Extract the (x, y) coordinate from the center of the cell holding the provided text.  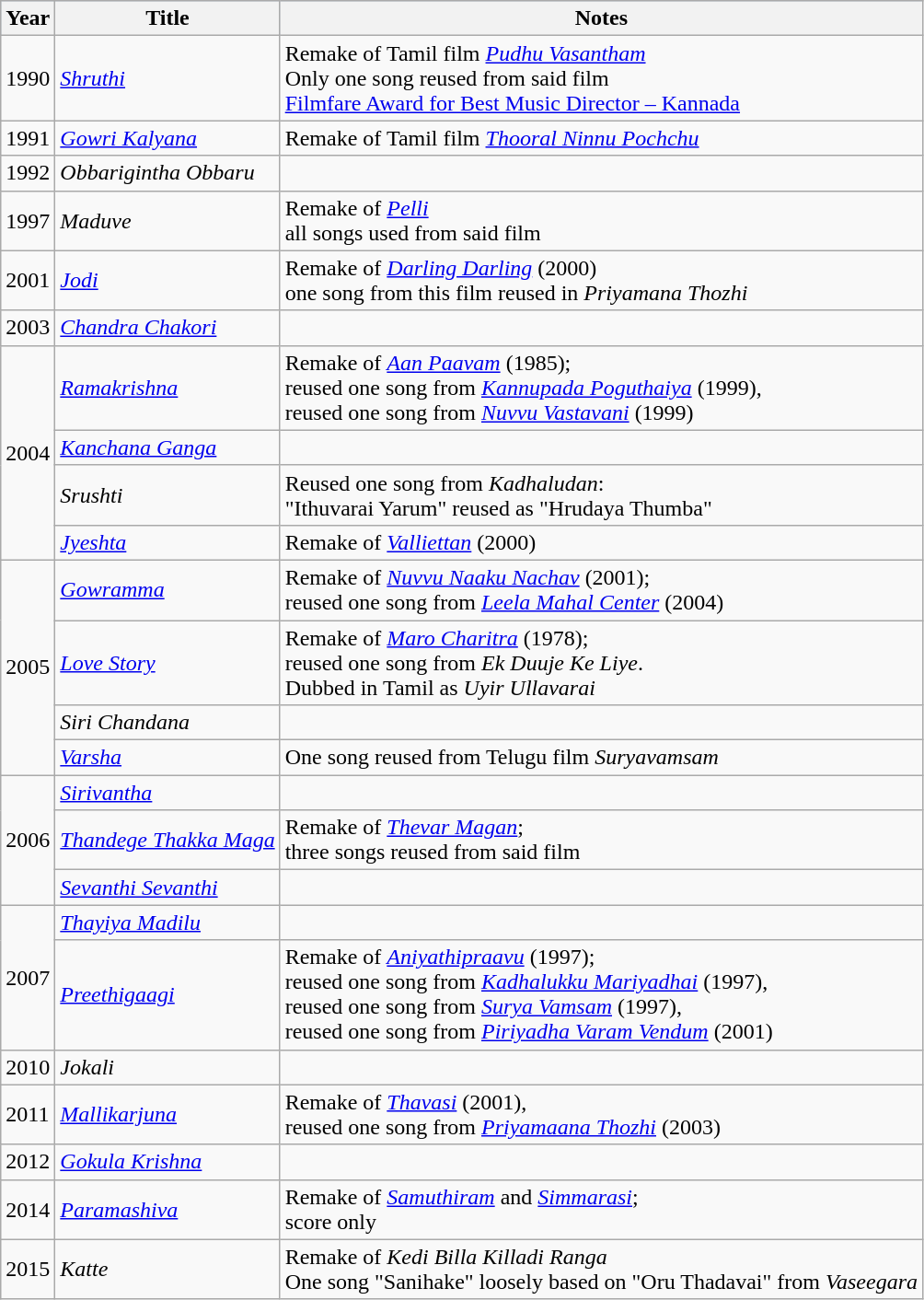
Remake of Tamil film Pudhu VasanthamOnly one song reused from said filmFilmfare Award for Best Music Director – Kannada (601, 78)
Notes (601, 18)
Remake of Aan Paavam (1985);reused one song from Kannupada Poguthaiya (1999),reused one song from Nuvvu Vastavani (1999) (601, 388)
Remake of Tamil film Thooral Ninnu Pochchu (601, 138)
Title (167, 18)
Jodi (167, 280)
Remake of Pelliall songs used from said film (601, 221)
Chandra Chakori (167, 328)
Siri Chandana (167, 723)
Year (28, 18)
Jyeshta (167, 542)
2004 (28, 453)
2006 (28, 840)
Remake of Maro Charitra (1978);reused one song from Ek Duuje Ke Liye.Dubbed in Tamil as Uyir Ullavarai (601, 663)
2001 (28, 280)
Jokali (167, 1067)
Remake of Valliettan (2000) (601, 542)
Mallikarjuna (167, 1114)
2015 (28, 1269)
Remake of Thevar Magan;three songs reused from said film (601, 840)
Sevanthi Sevanthi (167, 888)
Varsha (167, 758)
Gowramma (167, 589)
2011 (28, 1114)
Gokula Krishna (167, 1162)
2014 (28, 1210)
Remake of Thavasi (2001),reused one song from Priyamaana Thozhi (2003) (601, 1114)
Remake of Kedi Billa Killadi RangaOne song "Sanihake" loosely based on "Oru Thadavai" from Vaseegara (601, 1269)
Paramashiva (167, 1210)
Katte (167, 1269)
2007 (28, 978)
Remake of Nuvvu Naaku Nachav (2001);reused one song from Leela Mahal Center (2004) (601, 589)
Obbarigintha Obbaru (167, 173)
Remake of Darling Darling (2000)one song from this film reused in Priyamana Thozhi (601, 280)
Thandege Thakka Maga (167, 840)
1991 (28, 138)
2005 (28, 667)
2010 (28, 1067)
Reused one song from Kadhaludan:"Ithuvarai Yarum" reused as "Hrudaya Thumba" (601, 495)
Gowri Kalyana (167, 138)
Preethigaagi (167, 994)
Shruthi (167, 78)
Kanchana Ganga (167, 447)
Maduve (167, 221)
Sirivantha (167, 793)
Thayiya Madilu (167, 923)
Ramakrishna (167, 388)
1997 (28, 221)
1990 (28, 78)
2012 (28, 1162)
Love Story (167, 663)
One song reused from Telugu film Suryavamsam (601, 758)
1992 (28, 173)
2003 (28, 328)
Srushti (167, 495)
Remake of Samuthiram and Simmarasi;score only (601, 1210)
